Return [x, y] of the center of cell containing provided text 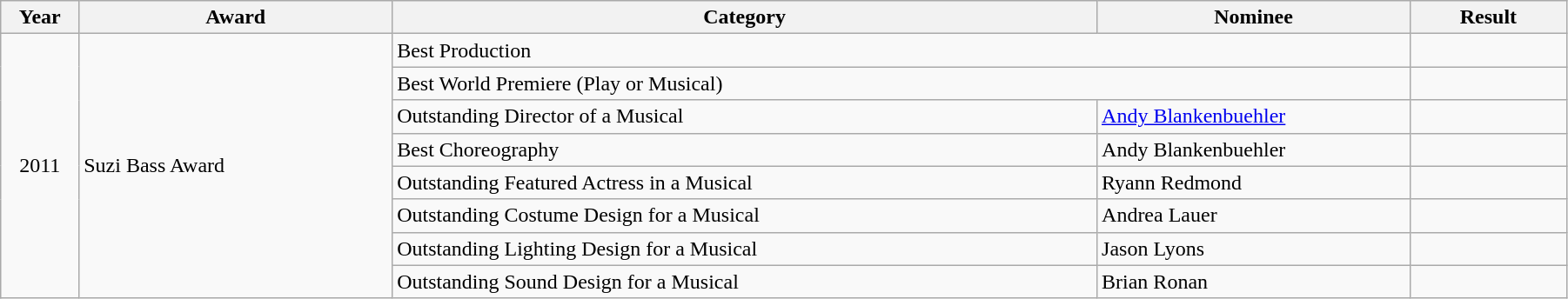
Outstanding Lighting Design for a Musical [745, 249]
Best Production [901, 50]
Outstanding Sound Design for a Musical [745, 282]
Brian Ronan [1254, 282]
Best Choreography [745, 149]
2011 [40, 166]
Suzi Bass Award [236, 166]
Jason Lyons [1254, 249]
Outstanding Costume Design for a Musical [745, 216]
Outstanding Featured Actress in a Musical [745, 183]
Category [745, 17]
Andrea Lauer [1254, 216]
Year [40, 17]
Nominee [1254, 17]
Ryann Redmond [1254, 183]
Best World Premiere (Play or Musical) [901, 83]
Result [1488, 17]
Outstanding Director of a Musical [745, 116]
Award [236, 17]
